Identify which cell holds the provided text, then report its [x, y] central coordinate. 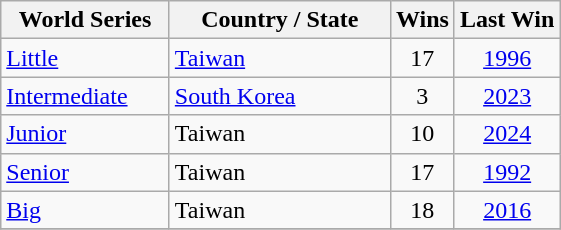
10 [422, 134]
Last Win [507, 20]
3 [422, 96]
2016 [507, 210]
2023 [507, 96]
Senior [86, 172]
World Series [86, 20]
Wins [422, 20]
Junior [86, 134]
18 [422, 210]
Intermediate [86, 96]
South Korea [280, 96]
Big [86, 210]
1996 [507, 58]
Country / State [280, 20]
1992 [507, 172]
2024 [507, 134]
Little [86, 58]
